For the text-containing cell, return its midpoint in [x, y] coordinate format. 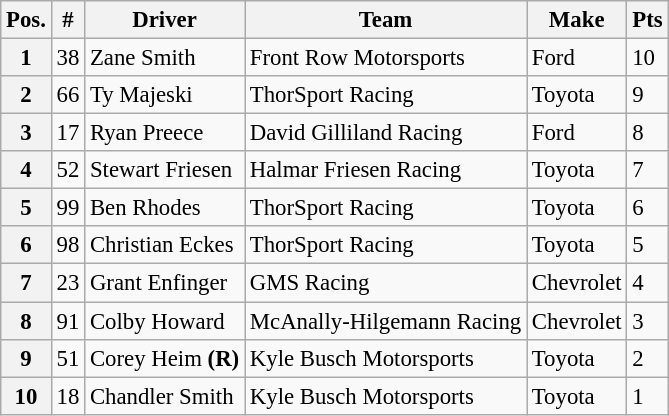
Pts [648, 20]
98 [68, 245]
Front Row Motorsports [385, 58]
Zane Smith [165, 58]
Grant Enfinger [165, 283]
David Gilliland Racing [385, 133]
Stewart Friesen [165, 170]
66 [68, 95]
17 [68, 133]
Ty Majeski [165, 95]
McAnally-Hilgemann Racing [385, 321]
Make [576, 20]
GMS Racing [385, 283]
Team [385, 20]
Chandler Smith [165, 396]
Halmar Friesen Racing [385, 170]
91 [68, 321]
# [68, 20]
51 [68, 358]
18 [68, 396]
23 [68, 283]
Ryan Preece [165, 133]
52 [68, 170]
38 [68, 58]
Christian Eckes [165, 245]
Colby Howard [165, 321]
Driver [165, 20]
Corey Heim (R) [165, 358]
99 [68, 208]
Pos. [26, 20]
Ben Rhodes [165, 208]
